Return the [x, y] coordinate for the center point of the cell that contains the specified text.  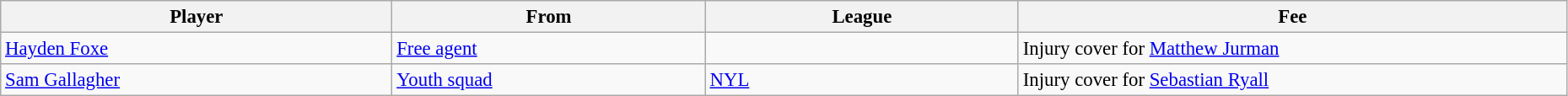
Free agent [548, 49]
Hayden Foxe [197, 49]
Injury cover for Matthew Jurman [1292, 49]
Injury cover for Sebastian Ryall [1292, 80]
From [548, 17]
Fee [1292, 17]
Youth squad [548, 80]
Player [197, 17]
Sam Gallagher [197, 80]
NYL [862, 80]
League [862, 17]
